For the text-containing cell, return its midpoint in (X, Y) coordinate format. 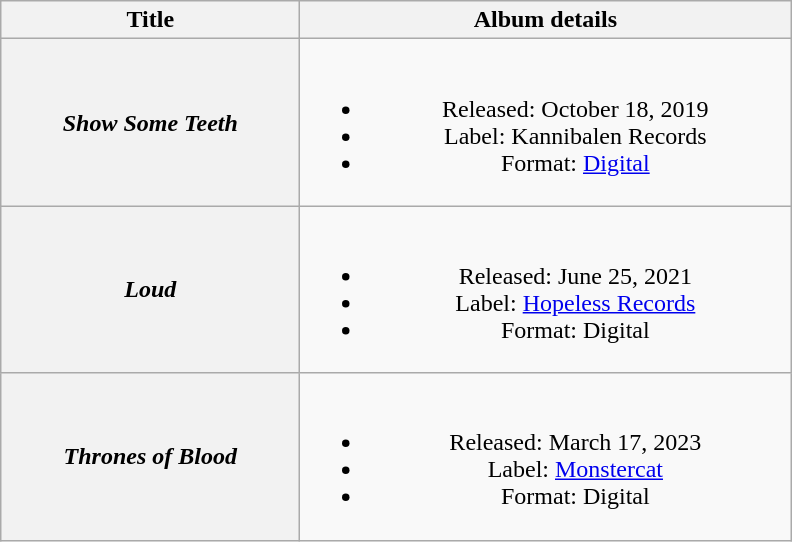
Thrones of Blood (150, 456)
Title (150, 20)
Released: March 17, 2023Label: MonstercatFormat: Digital (546, 456)
Released: October 18, 2019Label: Kannibalen RecordsFormat: Digital (546, 122)
Released: June 25, 2021Label: Hopeless RecordsFormat: Digital (546, 290)
Album details (546, 20)
Loud (150, 290)
Show Some Teeth (150, 122)
